Locate the cell with the specified text and output its [X, Y] center coordinate. 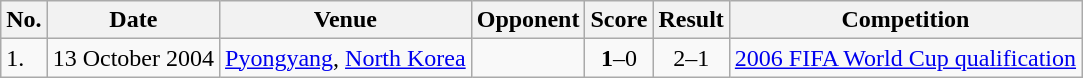
Date [133, 20]
Venue [346, 20]
Score [619, 20]
Opponent [528, 20]
Pyongyang, North Korea [346, 58]
Competition [905, 20]
1. [24, 58]
13 October 2004 [133, 58]
1–0 [619, 58]
2–1 [691, 58]
Result [691, 20]
No. [24, 20]
2006 FIFA World Cup qualification [905, 58]
